For the text-containing cell, return its midpoint in (x, y) coordinate format. 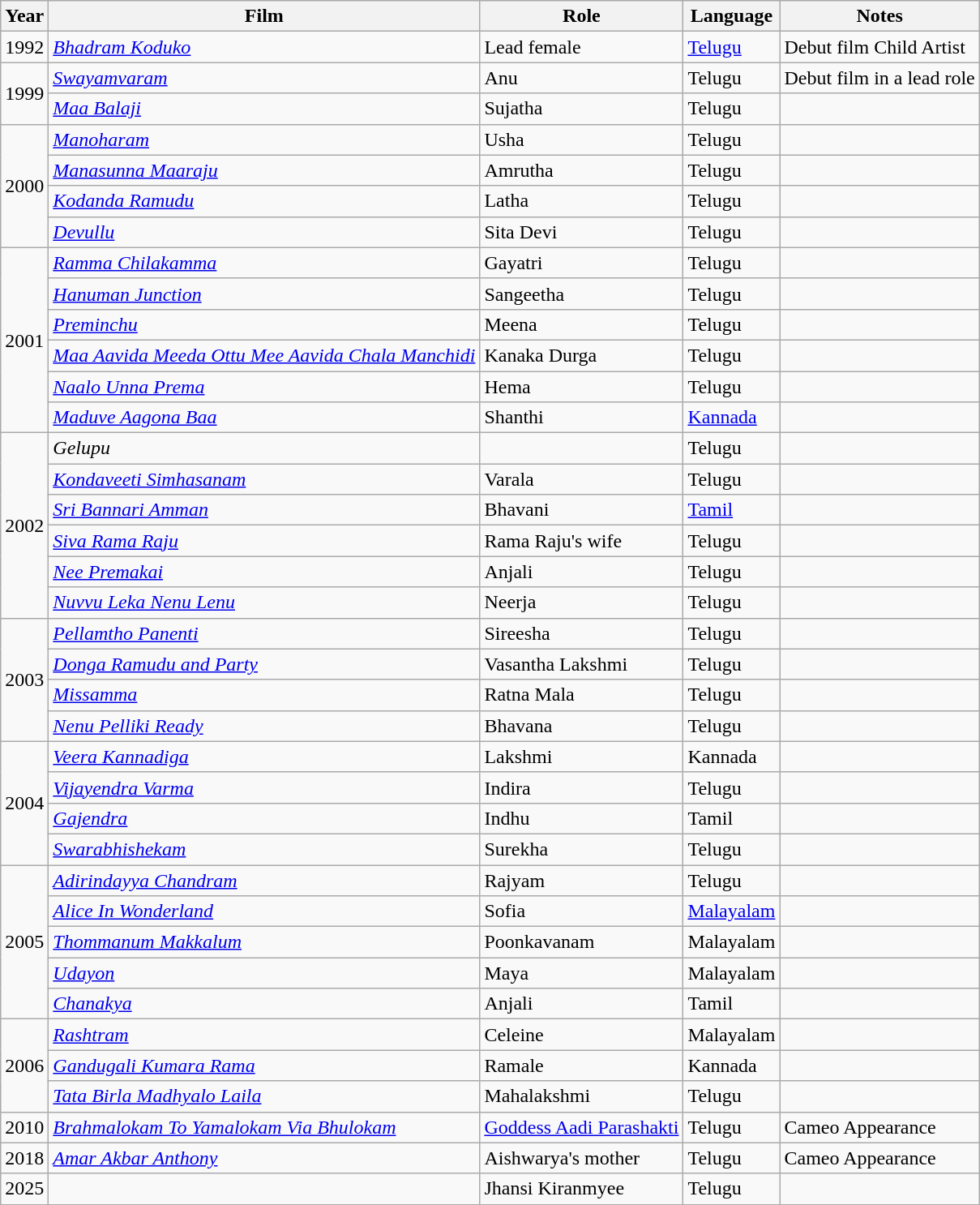
Donga Ramudu and Party (264, 664)
Maya (582, 973)
Pellamtho Panenti (264, 633)
Vijayendra Varma (264, 787)
Preminchu (264, 324)
Usha (582, 139)
Maa Aavida Meeda Ottu Mee Aavida Chala Manchidi (264, 355)
Amar Akbar Anthony (264, 1158)
Swayamvaram (264, 78)
Maa Balaji (264, 109)
Goddess Aadi Parashakti (582, 1127)
Sireesha (582, 633)
Jhansi Kiranmyee (582, 1189)
Nenu Pelliki Ready (264, 726)
Nuvvu Leka Nenu Lenu (264, 602)
Alice In Wonderland (264, 911)
Sangeetha (582, 294)
1992 (24, 47)
Debut film in a lead role (879, 78)
Ratna Mala (582, 695)
Ramma Chilakamma (264, 263)
Veera Kannadiga (264, 757)
Celeine (582, 1035)
2025 (24, 1189)
Notes (879, 16)
Rajyam (582, 880)
2018 (24, 1158)
1999 (24, 93)
Sofia (582, 911)
Aishwarya's mother (582, 1158)
2001 (24, 340)
Gajendra (264, 818)
2010 (24, 1127)
Sri Bannari Amman (264, 510)
Sita Devi (582, 232)
Anu (582, 78)
Nee Premakai (264, 572)
Adirindayya Chandram (264, 880)
Role (582, 16)
Rama Raju's wife (582, 541)
Swarabhishekam (264, 849)
Sujatha (582, 109)
Indira (582, 787)
Poonkavanam (582, 942)
Chanakya (264, 1004)
Vasantha Lakshmi (582, 664)
Missamma (264, 695)
Bhavana (582, 726)
Siva Rama Raju (264, 541)
Hema (582, 387)
Udayon (264, 973)
Tata Birla Madhyalo Laila (264, 1096)
2003 (24, 680)
Manoharam (264, 139)
Year (24, 16)
2005 (24, 941)
Rashtram (264, 1035)
Film (264, 16)
Shanthi (582, 418)
Ramale (582, 1066)
Bhavani (582, 510)
Bhadram Koduko (264, 47)
Surekha (582, 849)
Kanaka Durga (582, 355)
Devullu (264, 232)
Manasunna Maaraju (264, 170)
2006 (24, 1066)
2000 (24, 186)
Debut film Child Artist (879, 47)
Brahmalokam To Yamalokam Via Bhulokam (264, 1127)
Kondaveeti Simhasanam (264, 479)
2004 (24, 803)
Gandugali Kumara Rama (264, 1066)
Lead female (582, 47)
Gelupu (264, 448)
Amrutha (582, 170)
Gayatri (582, 263)
Hanuman Junction (264, 294)
2002 (24, 525)
Lakshmi (582, 757)
Neerja (582, 602)
Latha (582, 201)
Mahalakshmi (582, 1096)
Language (731, 16)
Maduve Aagona Baa (264, 418)
Naalo Unna Prema (264, 387)
Meena (582, 324)
Varala (582, 479)
Kodanda Ramudu (264, 201)
Indhu (582, 818)
Thommanum Makkalum (264, 942)
